Identify which cell holds the provided text, then report its (X, Y) central coordinate. 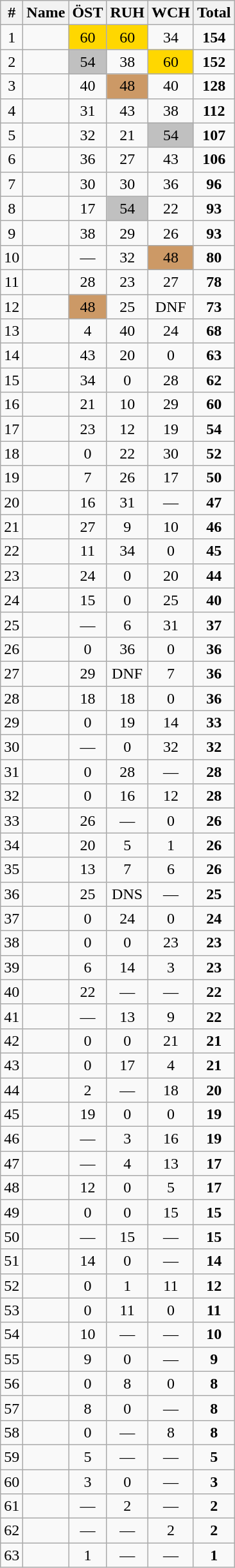
ÖST (87, 13)
78 (214, 282)
Total (214, 13)
73 (214, 307)
51 (12, 1261)
59 (12, 1457)
58 (12, 1432)
107 (214, 135)
49 (12, 1212)
57 (12, 1408)
96 (214, 184)
154 (214, 37)
128 (214, 86)
35 (12, 870)
152 (214, 62)
80 (214, 257)
53 (12, 1310)
106 (214, 160)
55 (12, 1359)
RUH (127, 13)
DNS (127, 894)
39 (12, 967)
112 (214, 111)
68 (214, 331)
56 (12, 1383)
# (12, 13)
Name (46, 13)
61 (12, 1506)
41 (12, 1016)
42 (12, 1041)
WCH (171, 13)
